Determine the [X, Y] coordinate at the center of the cell enclosing the given text.  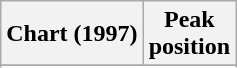
Chart (1997) [72, 34]
Peakposition [189, 34]
